Find where the given text appears and provide that cell's center as [X, Y] coordinate. 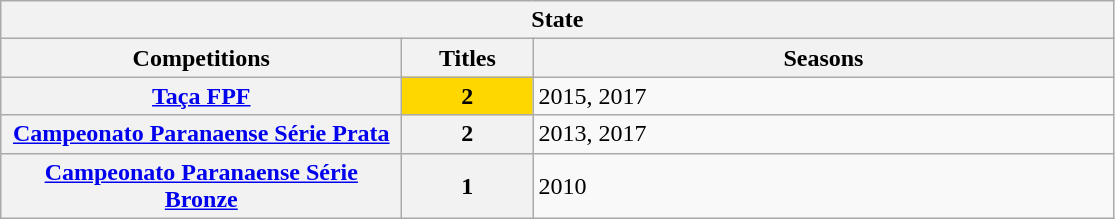
Competitions [202, 58]
2013, 2017 [824, 134]
Campeonato Paranaense Série Bronze [202, 186]
Titles [468, 58]
State [558, 20]
Seasons [824, 58]
2010 [824, 186]
Taça FPF [202, 96]
Campeonato Paranaense Série Prata [202, 134]
1 [468, 186]
2015, 2017 [824, 96]
